Scan for the cell matching the given text and deliver its (x, y) coordinate at center. 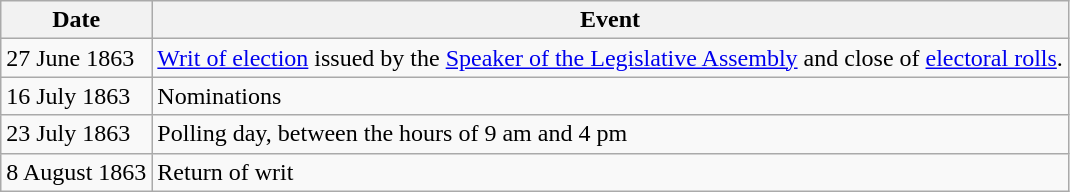
Nominations (610, 96)
Event (610, 20)
Return of writ (610, 172)
27 June 1863 (76, 58)
23 July 1863 (76, 134)
Date (76, 20)
Polling day, between the hours of 9 am and 4 pm (610, 134)
8 August 1863 (76, 172)
Writ of election issued by the Speaker of the Legislative Assembly and close of electoral rolls. (610, 58)
16 July 1863 (76, 96)
